Search for the cell housing the specified text and yield its (X, Y) center coordinate. 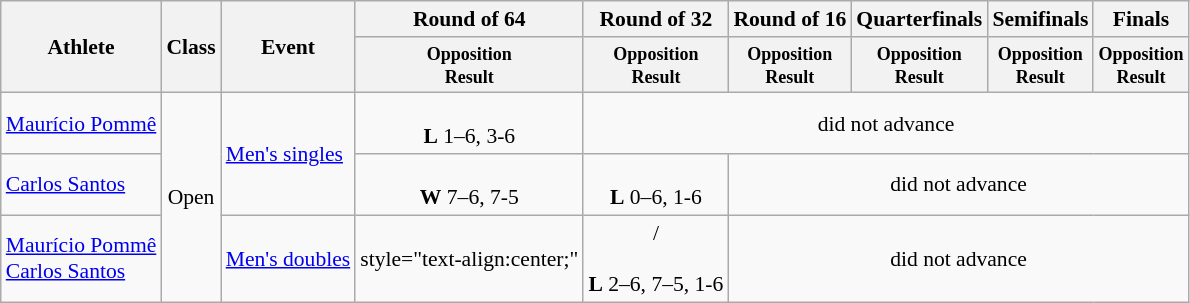
Maurício Pommê (82, 124)
style="text-align:center;" (469, 258)
Carlos Santos (82, 184)
Semifinals (1040, 19)
Class (190, 47)
Quarterfinals (919, 19)
Men's singles (288, 154)
Finals (1140, 19)
Open (190, 198)
Round of 32 (656, 19)
L 1–6, 3-6 (469, 124)
/ L 2–6, 7–5, 1-6 (656, 258)
Men's doubles (288, 258)
Round of 64 (469, 19)
Athlete (82, 47)
Event (288, 47)
W 7–6, 7-5 (469, 184)
Maurício Pommê Carlos Santos (82, 258)
Round of 16 (790, 19)
L 0–6, 1-6 (656, 184)
